Pinpoint the cell where the given text exists, returning its [X, Y] midpoint coordinate. 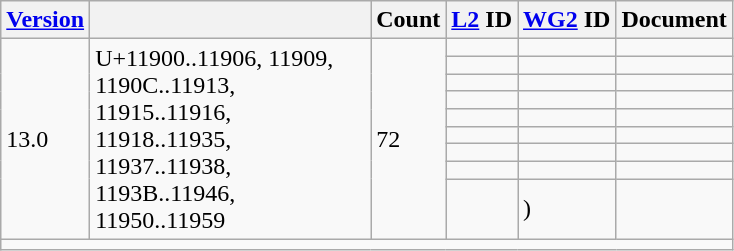
Document [674, 20]
U+11900..11906, 11909, 1190C..11913, 11915..11916, 11918..11935, 11937..11938, 1193B..11946, 11950..11959 [230, 139]
) [567, 209]
Version [46, 20]
L2 ID [482, 20]
13.0 [46, 139]
Count [408, 20]
72 [408, 139]
WG2 ID [567, 20]
